Return the (X, Y) coordinate for the center point of the cell that contains the specified text.  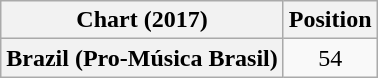
Brazil (Pro-Música Brasil) (142, 58)
54 (330, 58)
Chart (2017) (142, 20)
Position (330, 20)
